Capture the cell that displays the provided text and extract its (x, y) central coordinate. 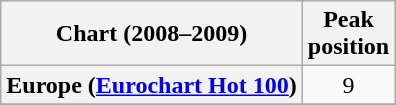
Chart (2008–2009) (152, 34)
Peakposition (348, 34)
Europe (Eurochart Hot 100) (152, 85)
9 (348, 85)
